For the text-containing cell, return its midpoint in [x, y] coordinate format. 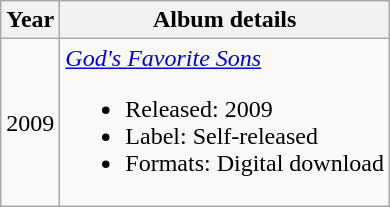
Album details [225, 20]
Year [30, 20]
God's Favorite SonsReleased: 2009Label: Self-releasedFormats: Digital download [225, 122]
2009 [30, 122]
